Find where the given text appears and provide that cell's center as [X, Y] coordinate. 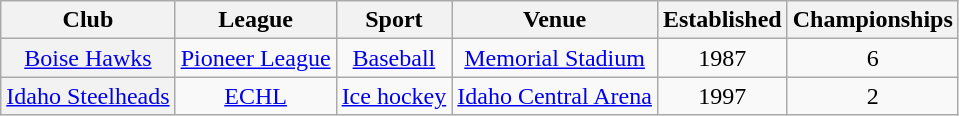
Venue [555, 20]
Championships [872, 20]
Boise Hawks [88, 58]
Memorial Stadium [555, 58]
ECHL [256, 96]
Established [722, 20]
Ice hockey [394, 96]
Idaho Steelheads [88, 96]
Baseball [394, 58]
Club [88, 20]
Sport [394, 20]
Idaho Central Arena [555, 96]
6 [872, 58]
1987 [722, 58]
2 [872, 96]
Pioneer League [256, 58]
1997 [722, 96]
League [256, 20]
